Pinpoint the cell where the given text exists, returning its [x, y] midpoint coordinate. 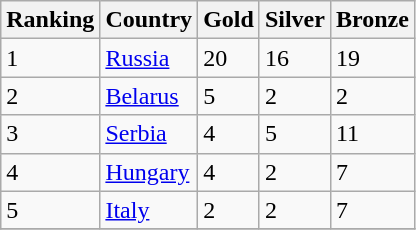
3 [50, 134]
Ranking [50, 20]
11 [372, 134]
Italy [149, 210]
Russia [149, 58]
19 [372, 58]
Hungary [149, 172]
Bronze [372, 20]
Silver [294, 20]
Country [149, 20]
Serbia [149, 134]
Belarus [149, 96]
Gold [229, 20]
20 [229, 58]
16 [294, 58]
1 [50, 58]
